Scan for the cell matching the given text and deliver its [x, y] coordinate at center. 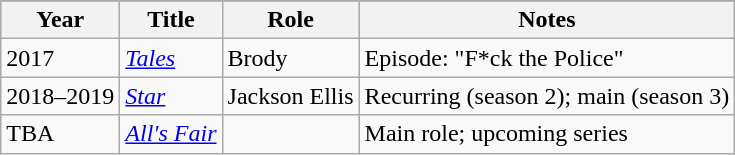
Title [171, 20]
2017 [60, 58]
Recurring (season 2); main (season 3) [547, 96]
Episode: "F*ck the Police" [547, 58]
TBA [60, 134]
Tales [171, 58]
Jackson Ellis [290, 96]
Star [171, 96]
Main role; upcoming series [547, 134]
Notes [547, 20]
Role [290, 20]
Year [60, 20]
2018–2019 [60, 96]
Brody [290, 58]
All's Fair [171, 134]
